Pinpoint the cell where the given text exists, returning its (x, y) midpoint coordinate. 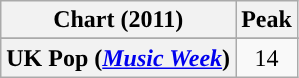
UK Pop (Music Week) (118, 58)
Peak (267, 20)
Chart (2011) (118, 20)
14 (267, 58)
